Scan for the cell matching the given text and deliver its [X, Y] coordinate at center. 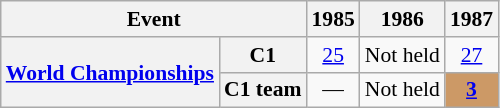
3 [472, 90]
27 [472, 55]
1985 [332, 19]
C1 team [262, 90]
— [332, 90]
25 [332, 55]
1987 [472, 19]
1986 [402, 19]
C1 [262, 55]
Event [154, 19]
World Championships [110, 72]
